Scan for the cell matching the given text and deliver its [X, Y] coordinate at center. 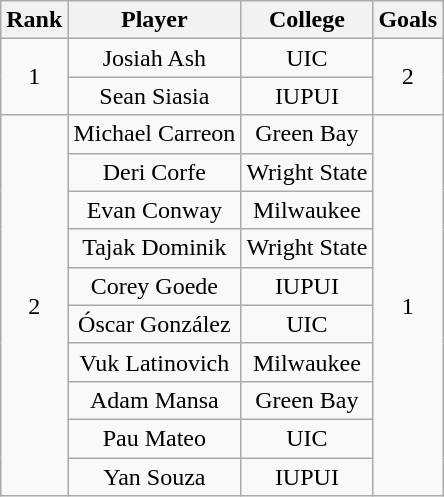
Josiah Ash [154, 58]
Corey Goede [154, 286]
Goals [408, 20]
Sean Siasia [154, 96]
College [307, 20]
Rank [34, 20]
Player [154, 20]
Deri Corfe [154, 172]
Vuk Latinovich [154, 362]
Óscar González [154, 324]
Adam Mansa [154, 400]
Tajak Dominik [154, 248]
Pau Mateo [154, 438]
Michael Carreon [154, 134]
Evan Conway [154, 210]
Yan Souza [154, 477]
